Return [x, y] of the center of cell containing provided text 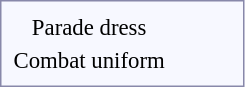
Combat uniform [89, 60]
Parade dress [89, 27]
